Provide the (x, y) coordinate of the cell's center where the given text is located.  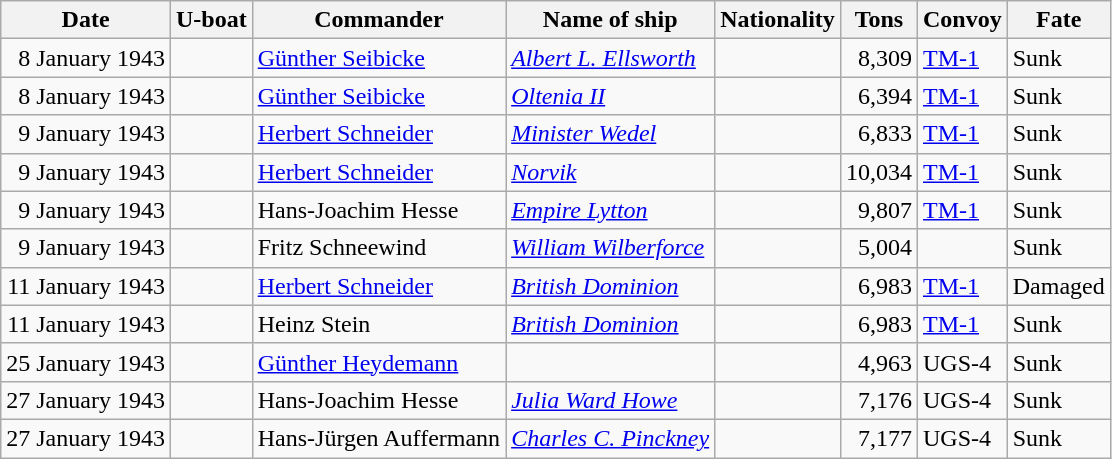
6,833 (878, 134)
Name of ship (610, 20)
Minister Wedel (610, 134)
8,309 (878, 58)
William Wilberforce (610, 248)
Commander (378, 20)
Julia Ward Howe (610, 400)
Damaged (1058, 286)
U-boat (211, 20)
9,807 (878, 210)
Norvik (610, 172)
Günther Heydemann (378, 362)
5,004 (878, 248)
6,394 (878, 96)
Oltenia II (610, 96)
25 January 1943 (86, 362)
Tons (878, 20)
Fate (1058, 20)
7,177 (878, 438)
Charles C. Pinckney (610, 438)
Date (86, 20)
10,034 (878, 172)
Convoy (962, 20)
4,963 (878, 362)
Nationality (778, 20)
Hans-Jürgen Auffermann (378, 438)
Albert L. Ellsworth (610, 58)
Fritz Schneewind (378, 248)
7,176 (878, 400)
Heinz Stein (378, 324)
Empire Lytton (610, 210)
